Locate the cell with the specified text and output its [X, Y] center coordinate. 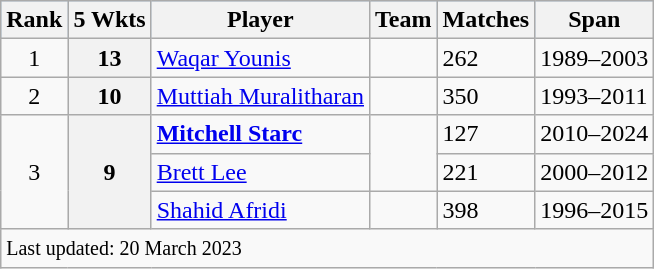
5 Wkts [110, 20]
Waqar Younis [260, 58]
Player [260, 20]
1993–2011 [594, 96]
221 [486, 172]
1989–2003 [594, 58]
9 [110, 172]
2010–2024 [594, 134]
Muttiah Muralitharan [260, 96]
Last updated: 20 March 2023 [328, 248]
262 [486, 58]
Matches [486, 20]
Mitchell Starc [260, 134]
Rank [34, 20]
350 [486, 96]
10 [110, 96]
Team [404, 20]
Brett Lee [260, 172]
13 [110, 58]
Span [594, 20]
Shahid Afridi [260, 210]
1 [34, 58]
398 [486, 210]
2000–2012 [594, 172]
2 [34, 96]
1996–2015 [594, 210]
3 [34, 172]
127 [486, 134]
